Pinpoint the cell where the given text exists, returning its (X, Y) midpoint coordinate. 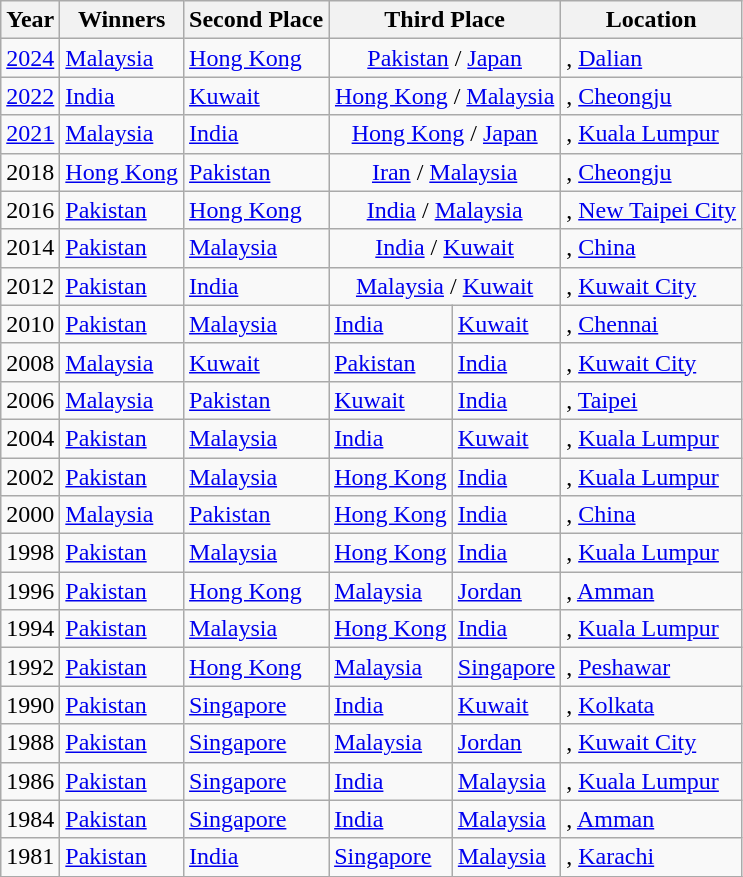
1996 (30, 591)
Malaysia / Kuwait (445, 286)
2014 (30, 248)
, Karachi (652, 857)
1981 (30, 857)
1998 (30, 553)
Hong Kong / Malaysia (445, 96)
2002 (30, 477)
Year (30, 20)
2012 (30, 286)
, Kolkata (652, 705)
, Peshawar (652, 667)
, New Taipei City (652, 210)
1984 (30, 819)
2000 (30, 515)
Pakistan / Japan (445, 58)
Third Place (445, 20)
1986 (30, 781)
India / Malaysia (445, 210)
2022 (30, 96)
India / Kuwait (445, 248)
Winners (122, 20)
2006 (30, 400)
1992 (30, 667)
Location (652, 20)
1988 (30, 743)
, Chennai (652, 324)
2008 (30, 362)
, Taipei (652, 400)
1994 (30, 629)
Hong Kong / Japan (445, 134)
1990 (30, 705)
2021 (30, 134)
Second Place (256, 20)
2010 (30, 324)
2004 (30, 438)
2024 (30, 58)
2016 (30, 210)
, Dalian (652, 58)
2018 (30, 172)
Iran / Malaysia (445, 172)
